Provide the (x, y) coordinate of the cell's center where the given text is located.  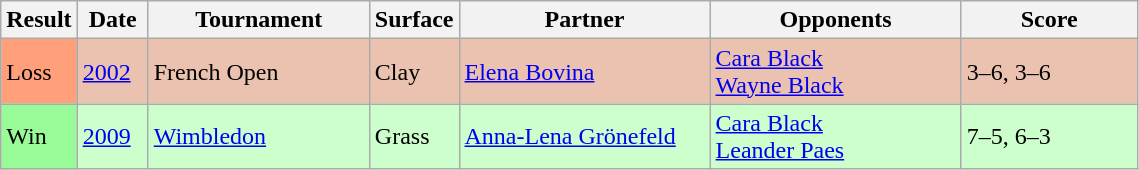
Grass (414, 136)
Result (39, 20)
Score (1049, 20)
Elena Bovina (584, 72)
Loss (39, 72)
Cara Black Leander Paes (836, 136)
Surface (414, 20)
Partner (584, 20)
Anna-Lena Grönefeld (584, 136)
Tournament (258, 20)
Win (39, 136)
Clay (414, 72)
Cara Black Wayne Black (836, 72)
2002 (112, 72)
3–6, 3–6 (1049, 72)
Date (112, 20)
French Open (258, 72)
7–5, 6–3 (1049, 136)
2009 (112, 136)
Wimbledon (258, 136)
Opponents (836, 20)
